For the text-containing cell, return its midpoint in [x, y] coordinate format. 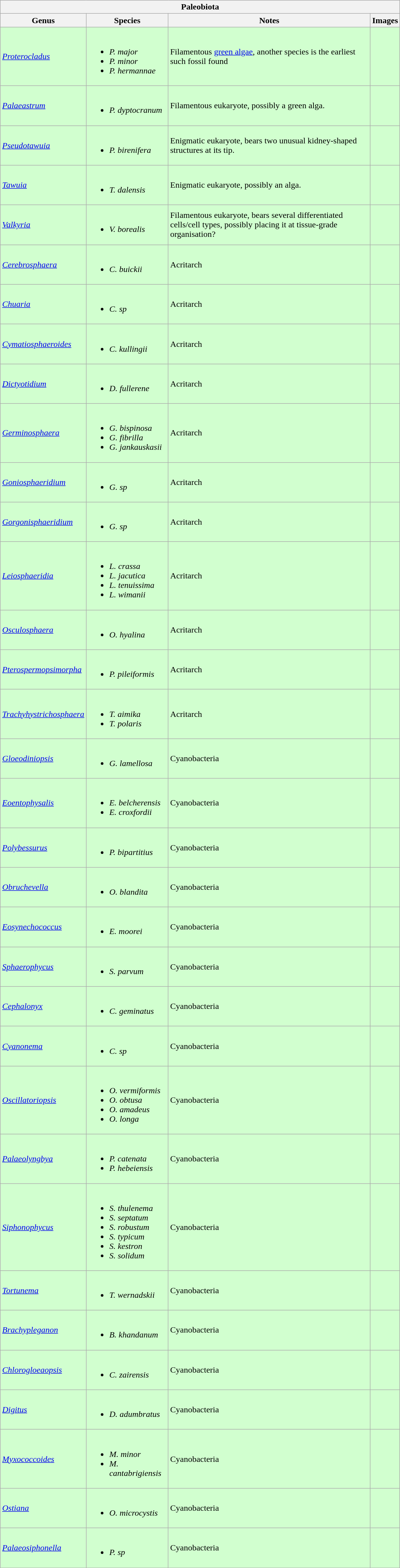
P. birenifera [127, 145]
Enigmatic eukaryote, possibly an alga. [269, 185]
Palaeastrum [43, 105]
Cephalonyx [43, 1006]
S. parvum [127, 966]
Filamentous green algae, another species is the earliest such fossil found [269, 56]
Trachyhystrichosphaera [43, 714]
Cerebrosphaera [43, 264]
P. pileiformis [127, 670]
Images [385, 20]
Palaeolyngbya [43, 1159]
Oscillatoriopsis [43, 1100]
O. blandita [127, 887]
Ostiana [43, 1508]
Filamentous eukaryote, possibly a green alga. [269, 105]
Brachypleganon [43, 1330]
T. wernadskii [127, 1290]
G. bispinosaG. fibrillaG. jankauskasii [127, 433]
V. borealis [127, 225]
Chlorogloeaopsis [43, 1370]
Tortunema [43, 1290]
C. buickii [127, 264]
Eoentophysalis [43, 803]
M. minorM. cantabrigiensis [127, 1459]
Palaeosiphonella [43, 1548]
P. majorP. minorP. hermannae [127, 56]
Enigmatic eukaryote, bears two unusual kidney-shaped structures at its tip. [269, 145]
Myxococcoides [43, 1459]
Pseudotawuia [43, 145]
P. sp [127, 1548]
P. catenataP. hebeiensis [127, 1159]
Digitus [43, 1410]
Pterospermopsimorpha [43, 670]
B. khandanum [127, 1330]
D. adumbratus [127, 1410]
Filamentous eukaryote, bears several differentiated cells/cell types, possibly placing it at tissue-grade organisation? [269, 225]
Obruchevella [43, 887]
Genus [43, 20]
Germinosphaera [43, 433]
Goniosphaeridium [43, 482]
O. vermiformisO. obtusaO. amadeusO. longa [127, 1100]
C. zairensis [127, 1370]
G. lamellosa [127, 758]
Chuaria [43, 304]
Cymatiosphaeroides [43, 344]
Notes [269, 20]
Polybessurus [43, 848]
Siphonophycus [43, 1227]
O. microcystis [127, 1508]
E. belcherensisE. croxfordii [127, 803]
Gloeodiniopsis [43, 758]
Gorgonisphaeridium [43, 522]
P. dyptocranum [127, 105]
Proterocladus [43, 56]
Osculosphaera [43, 630]
P. bipartitius [127, 848]
D. fullerene [127, 384]
Valkyria [43, 225]
Sphaerophycus [43, 966]
E. moorei [127, 927]
Paleobiota [200, 7]
Dictyotidium [43, 384]
L. crassaL. jacuticaL. tenuissimaL. wimanii [127, 576]
Cyanonema [43, 1046]
C. geminatus [127, 1006]
Leiosphaeridia [43, 576]
O. hyalina [127, 630]
T. dalensis [127, 185]
Tawuia [43, 185]
Species [127, 20]
T. aimikaT. polaris [127, 714]
C. kullingii [127, 344]
S. thulenemaS. septatumS. robustumS. typicumS. kestronS. solidum [127, 1227]
Eosynechococcus [43, 927]
